From the cell containing the given text, extract its center point as [x, y] coordinate. 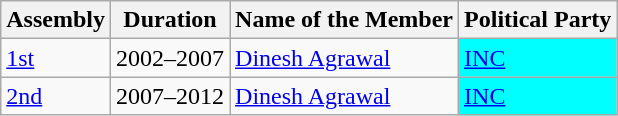
Assembly [56, 20]
Name of the Member [344, 20]
2nd [56, 96]
1st [56, 58]
Duration [170, 20]
2007–2012 [170, 96]
2002–2007 [170, 58]
Political Party [538, 20]
